Locate the cell with the specified text and output its [X, Y] center coordinate. 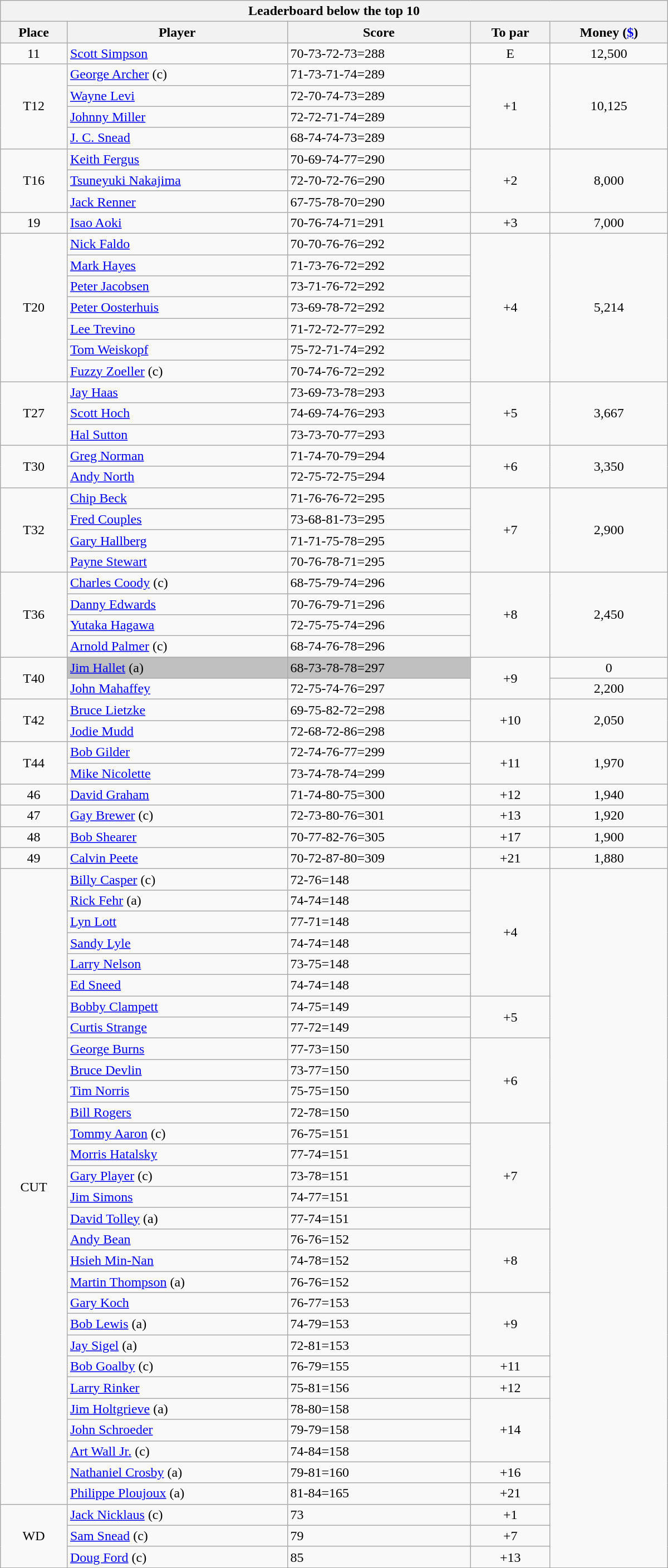
75-81=156 [379, 1388]
72-74-76-77=299 [379, 752]
68-73-78-78=297 [379, 668]
76-77=153 [379, 1303]
Peter Oosterhuis [177, 308]
71-73-71-74=289 [379, 75]
Hsieh Min-Nan [177, 1260]
Yutaka Hagawa [177, 625]
+10 [510, 721]
68-75-79-74=296 [379, 583]
Bobby Clampett [177, 1007]
74-78=152 [379, 1260]
85 [379, 1557]
Fred Couples [177, 519]
72-75-72-75=294 [379, 477]
George Burns [177, 1049]
Mark Hayes [177, 265]
Gary Hallberg [177, 540]
Billy Casper (c) [177, 879]
75-75=150 [379, 1091]
+2 [510, 180]
72-72-71-74=289 [379, 117]
Doug Ford (c) [177, 1557]
5,214 [609, 307]
Andy North [177, 477]
Lyn Lott [177, 921]
78-80=158 [379, 1409]
70-76-74-71=291 [379, 223]
49 [34, 858]
+3 [510, 223]
73-74-78-74=299 [379, 773]
T36 [34, 614]
76-75=151 [379, 1133]
46 [34, 795]
72-75-74-76=297 [379, 689]
2,900 [609, 530]
Bob Goalby (c) [177, 1367]
70-72-87-80=309 [379, 858]
David Graham [177, 795]
CUT [34, 1186]
70-76-79-71=296 [379, 604]
Scott Simpson [177, 53]
Jodie Mudd [177, 731]
Gary Player (c) [177, 1176]
11 [34, 53]
Tsuneyuki Nakajima [177, 180]
Isao Aoki [177, 223]
Bill Rogers [177, 1112]
71-74-70-79=294 [379, 456]
Bob Shearer [177, 837]
73 [379, 1515]
73-68-81-73=295 [379, 519]
Johnny Miller [177, 117]
72-78=150 [379, 1112]
Player [177, 32]
Martin Thompson (a) [177, 1281]
Jim Holtgrieve (a) [177, 1409]
Payne Stewart [177, 561]
74-77=151 [379, 1197]
T27 [34, 413]
Sandy Lyle [177, 943]
T32 [34, 530]
74-84=158 [379, 1451]
T42 [34, 721]
John Mahaffey [177, 689]
2,200 [609, 689]
+14 [510, 1430]
Gay Brewer (c) [177, 816]
67-75-78-70=290 [379, 201]
T20 [34, 307]
Morris Hatalsky [177, 1155]
Philippe Ploujoux (a) [177, 1493]
71-71-75-78=295 [379, 540]
70-76-78-71=295 [379, 561]
Bruce Lietzke [177, 710]
To par [510, 32]
Bob Lewis (a) [177, 1324]
72-81=153 [379, 1345]
1,900 [609, 837]
1,880 [609, 858]
47 [34, 816]
Sam Snead (c) [177, 1536]
T30 [34, 466]
Hal Sutton [177, 435]
Calvin Peete [177, 858]
Money ($) [609, 32]
74-75=149 [379, 1007]
1,920 [609, 816]
Rick Fehr (a) [177, 900]
Mike Nicolette [177, 773]
69-75-82-72=298 [379, 710]
71-74-80-75=300 [379, 795]
Fuzzy Zoeller (c) [177, 371]
Jay Haas [177, 392]
WD [34, 1536]
Leaderboard below the top 10 [334, 11]
77-71=148 [379, 921]
75-72-71-74=292 [379, 350]
David Tolley (a) [177, 1218]
Charles Coody (c) [177, 583]
72-76=148 [379, 879]
Tommy Aaron (c) [177, 1133]
19 [34, 223]
10,125 [609, 106]
3,350 [609, 466]
Danny Edwards [177, 604]
71-72-72-77=292 [379, 329]
79-79=158 [379, 1430]
Arnold Palmer (c) [177, 647]
71-73-76-72=292 [379, 265]
77-72=149 [379, 1028]
Andy Bean [177, 1239]
T12 [34, 106]
Chip Beck [177, 498]
68-74-74-73=289 [379, 138]
Greg Norman [177, 456]
73-78=151 [379, 1176]
70-70-76-76=292 [379, 244]
72-68-72-86=298 [379, 731]
72-70-74-73=289 [379, 96]
1,940 [609, 795]
Tim Norris [177, 1091]
T44 [34, 763]
Art Wall Jr. (c) [177, 1451]
Keith Fergus [177, 159]
Peter Jacobsen [177, 287]
Larry Nelson [177, 964]
Place [34, 32]
Jim Simons [177, 1197]
70-74-76-72=292 [379, 371]
Wayne Levi [177, 96]
0 [609, 668]
2,050 [609, 721]
72-75-75-74=296 [379, 625]
73-77=150 [379, 1070]
8,000 [609, 180]
81-84=165 [379, 1493]
77-73=150 [379, 1049]
Bruce Devlin [177, 1070]
Jack Nicklaus (c) [177, 1515]
+17 [510, 837]
Ed Sneed [177, 985]
68-74-76-78=296 [379, 647]
T16 [34, 180]
Jack Renner [177, 201]
12,500 [609, 53]
74-79=153 [379, 1324]
73-73-70-77=293 [379, 435]
T40 [34, 678]
71-76-76-72=295 [379, 498]
73-71-76-72=292 [379, 287]
76-79=155 [379, 1367]
2,450 [609, 614]
73-75=148 [379, 964]
73-69-73-78=293 [379, 392]
George Archer (c) [177, 75]
Curtis Strange [177, 1028]
Jay Sigel (a) [177, 1345]
70-69-74-77=290 [379, 159]
Nathaniel Crosby (a) [177, 1472]
3,667 [609, 413]
7,000 [609, 223]
Jim Hallet (a) [177, 668]
70-77-82-76=305 [379, 837]
72-73-80-76=301 [379, 816]
+16 [510, 1472]
72-70-72-76=290 [379, 180]
Nick Faldo [177, 244]
Bob Gilder [177, 752]
Gary Koch [177, 1303]
J. C. Snead [177, 138]
70-73-72-73=288 [379, 53]
Lee Trevino [177, 329]
48 [34, 837]
John Schroeder [177, 1430]
Scott Hoch [177, 413]
74-69-74-76=293 [379, 413]
E [510, 53]
79 [379, 1536]
Tom Weiskopf [177, 350]
79-81=160 [379, 1472]
73-69-78-72=292 [379, 308]
1,970 [609, 763]
Score [379, 32]
Larry Rinker [177, 1388]
